Capture the cell that displays the provided text and extract its [x, y] central coordinate. 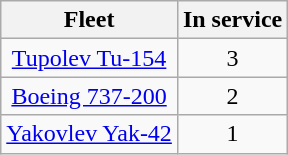
2 [232, 96]
3 [232, 58]
Fleet [90, 20]
Boeing 737-200 [90, 96]
Yakovlev Yak-42 [90, 134]
1 [232, 134]
In service [232, 20]
Tupolev Tu-154 [90, 58]
